Search for the cell housing the specified text and yield its (x, y) center coordinate. 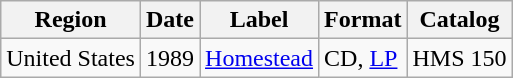
United States (71, 58)
CD, LP (363, 58)
Date (170, 20)
HMS 150 (460, 58)
Homestead (260, 58)
Catalog (460, 20)
Format (363, 20)
Label (260, 20)
Region (71, 20)
1989 (170, 58)
